For the text-containing cell, return its midpoint in (x, y) coordinate format. 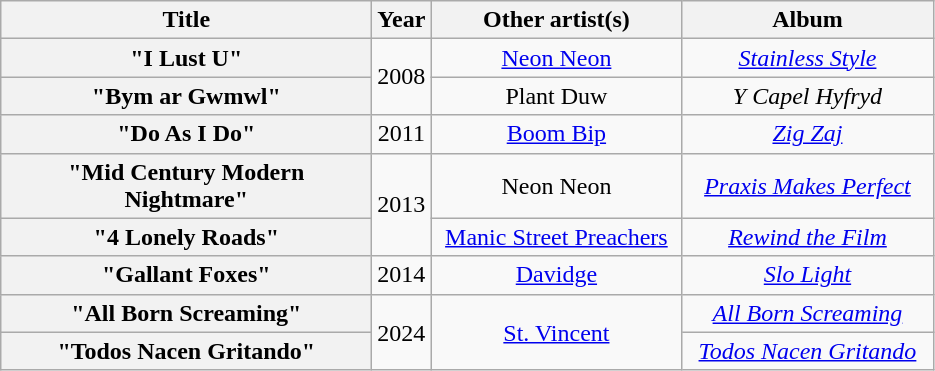
2013 (402, 204)
Zig Zaj (808, 134)
Praxis Makes Perfect (808, 186)
"I Lust U" (186, 58)
"4 Lonely Roads" (186, 237)
"Do As I Do" (186, 134)
Boom Bip (556, 134)
Other artist(s) (556, 20)
2014 (402, 275)
Rewind the Film (808, 237)
Stainless Style (808, 58)
2008 (402, 77)
All Born Screaming (808, 313)
Year (402, 20)
Album (808, 20)
Y Capel Hyfryd (808, 96)
Plant Duw (556, 96)
Davidge (556, 275)
"All Born Screaming" (186, 313)
St. Vincent (556, 332)
2024 (402, 332)
"Todos Nacen Gritando" (186, 351)
Slo Light (808, 275)
"Gallant Foxes" (186, 275)
Title (186, 20)
Todos Nacen Gritando (808, 351)
"Bym ar Gwmwl" (186, 96)
Manic Street Preachers (556, 237)
2011 (402, 134)
"Mid Century Modern Nightmare" (186, 186)
